Return the [X, Y] coordinate for the center point of the cell that contains the specified text.  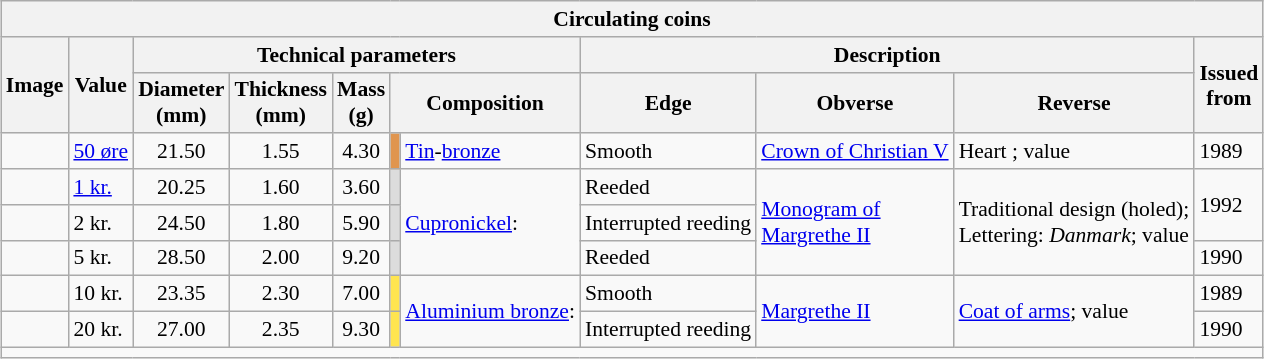
Edge [668, 102]
20.25 [181, 187]
10 kr. [100, 294]
Aluminium bronze: [490, 312]
4.30 [361, 151]
Mass(g) [361, 102]
50 øre [100, 151]
Cupronickel: [490, 222]
Issuedfrom [1228, 84]
Image [35, 84]
2 kr. [100, 222]
1992 [1228, 204]
5.90 [361, 222]
Obverse [854, 102]
7.00 [361, 294]
Composition [485, 102]
Circulating coins [632, 19]
Monogram of Margrethe II [854, 222]
Traditional design (holed);Lettering: Danmark; value [1074, 222]
Margrethe II [854, 312]
Crown of Christian V [854, 151]
1.55 [280, 151]
24.50 [181, 222]
2.30 [280, 294]
1.80 [280, 222]
2.00 [280, 258]
20 kr. [100, 329]
3.60 [361, 187]
Technical parameters [356, 54]
27.00 [181, 329]
2.35 [280, 329]
Diameter(mm) [181, 102]
Description [887, 54]
Heart ; value [1074, 151]
1 kr. [100, 187]
9.20 [361, 258]
9.30 [361, 329]
Thickness(mm) [280, 102]
Reverse [1074, 102]
23.35 [181, 294]
Coat of arms; value [1074, 312]
28.50 [181, 258]
1.60 [280, 187]
Tin-bronze [490, 151]
Value [100, 84]
5 kr. [100, 258]
21.50 [181, 151]
